For the text-containing cell, return its midpoint in (X, Y) coordinate format. 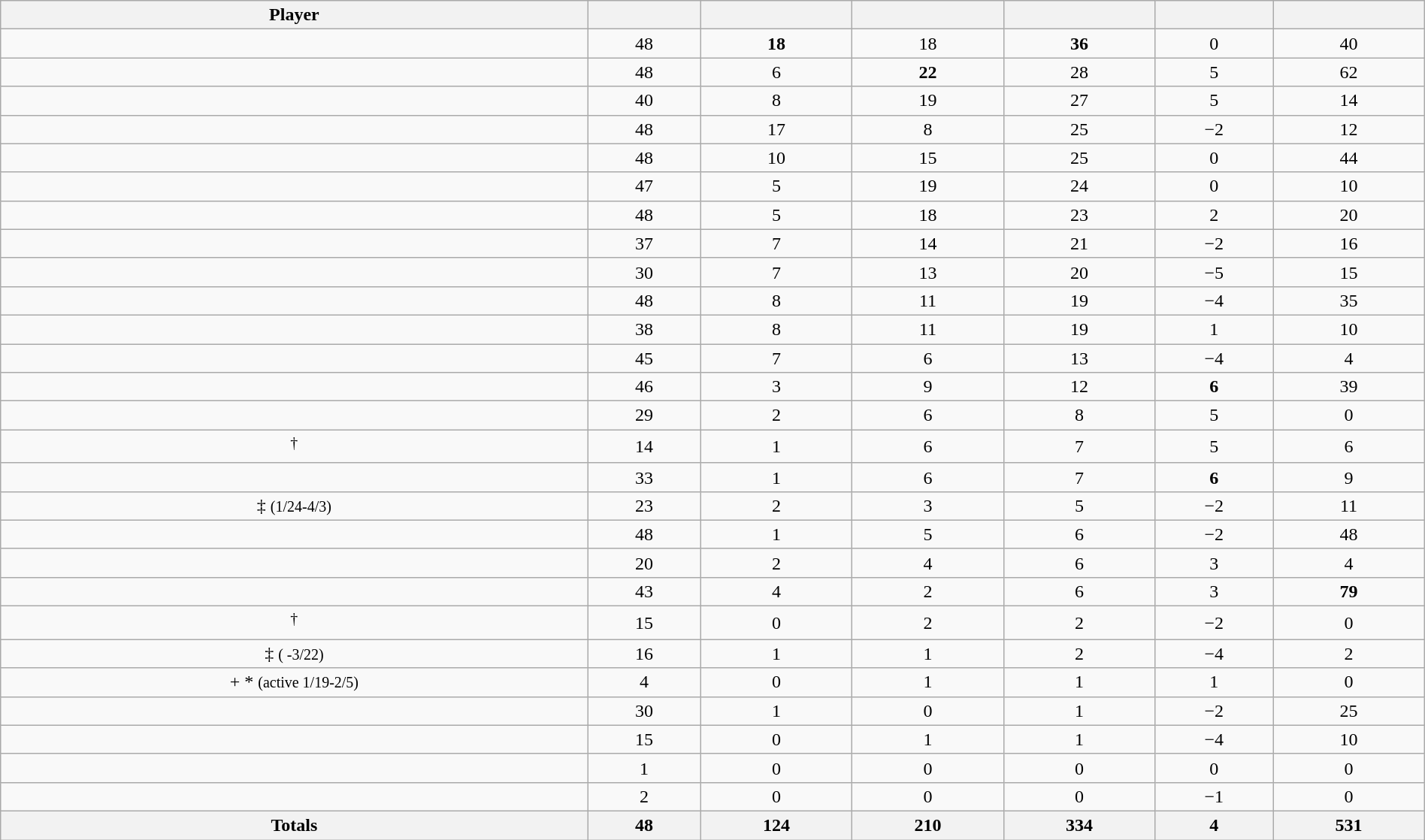
17 (776, 129)
46 (644, 387)
33 (644, 477)
‡ ( -3/22) (295, 654)
−1 (1215, 796)
36 (1079, 44)
29 (644, 415)
62 (1349, 72)
79 (1349, 591)
39 (1349, 387)
210 (928, 825)
28 (1079, 72)
‡ (1/24-4/3) (295, 506)
38 (644, 329)
35 (1349, 301)
Totals (295, 825)
−5 (1215, 272)
21 (1079, 243)
47 (644, 186)
37 (644, 243)
22 (928, 72)
+ * (active 1/19-2/5) (295, 682)
24 (1079, 186)
Player (295, 15)
124 (776, 825)
43 (644, 591)
334 (1079, 825)
44 (1349, 158)
45 (644, 358)
531 (1349, 825)
27 (1079, 101)
